Locate the cell with the specified text and output its [x, y] center coordinate. 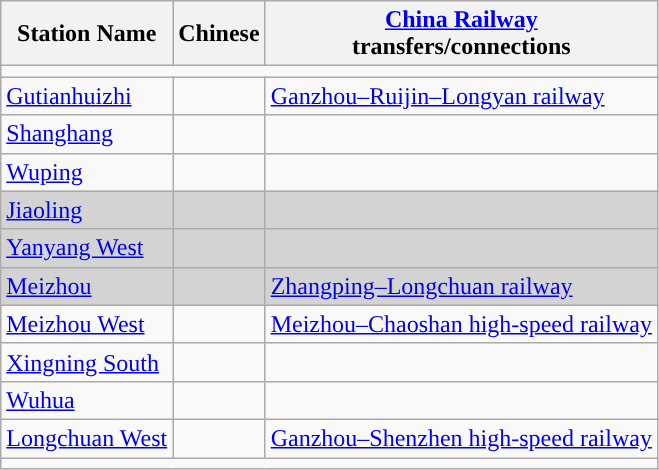
Jiaoling [87, 210]
Station Name [87, 34]
Longchuan West [87, 438]
China Railwaytransfers/connections [461, 34]
Chinese [219, 34]
Zhangping–Longchuan railway [461, 286]
Wuhua [87, 400]
Shanghang [87, 134]
Yanyang West [87, 248]
Ganzhou–Ruijin–Longyan railway [461, 96]
Meizhou [87, 286]
Meizhou West [87, 324]
Meizhou–Chaoshan high-speed railway [461, 324]
Wuping [87, 172]
Gutianhuizhi [87, 96]
Ganzhou–Shenzhen high-speed railway [461, 438]
Xingning South [87, 362]
